Return the (x, y) coordinate for the center point of the cell that contains the specified text.  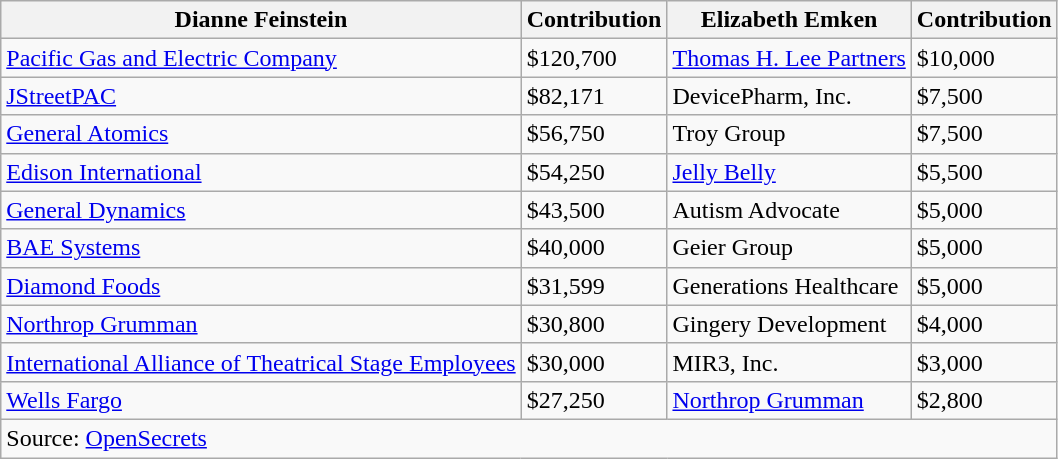
$40,000 (594, 248)
$30,000 (594, 362)
Wells Fargo (261, 400)
JStreetPAC (261, 96)
General Atomics (261, 134)
Dianne Feinstein (261, 20)
Jelly Belly (789, 172)
Troy Group (789, 134)
Geier Group (789, 248)
General Dynamics (261, 210)
$82,171 (594, 96)
Autism Advocate (789, 210)
$10,000 (984, 58)
$120,700 (594, 58)
$5,500 (984, 172)
Elizabeth Emken (789, 20)
BAE Systems (261, 248)
Thomas H. Lee Partners (789, 58)
DevicePharm, Inc. (789, 96)
$43,500 (594, 210)
Diamond Foods (261, 286)
$31,599 (594, 286)
$56,750 (594, 134)
$30,800 (594, 324)
Generations Healthcare (789, 286)
Source: OpenSecrets (529, 438)
$3,000 (984, 362)
$27,250 (594, 400)
$4,000 (984, 324)
Edison International (261, 172)
$54,250 (594, 172)
International Alliance of Theatrical Stage Employees (261, 362)
$2,800 (984, 400)
Gingery Development (789, 324)
MIR3, Inc. (789, 362)
Pacific Gas and Electric Company (261, 58)
